For the text-containing cell, return its midpoint in [x, y] coordinate format. 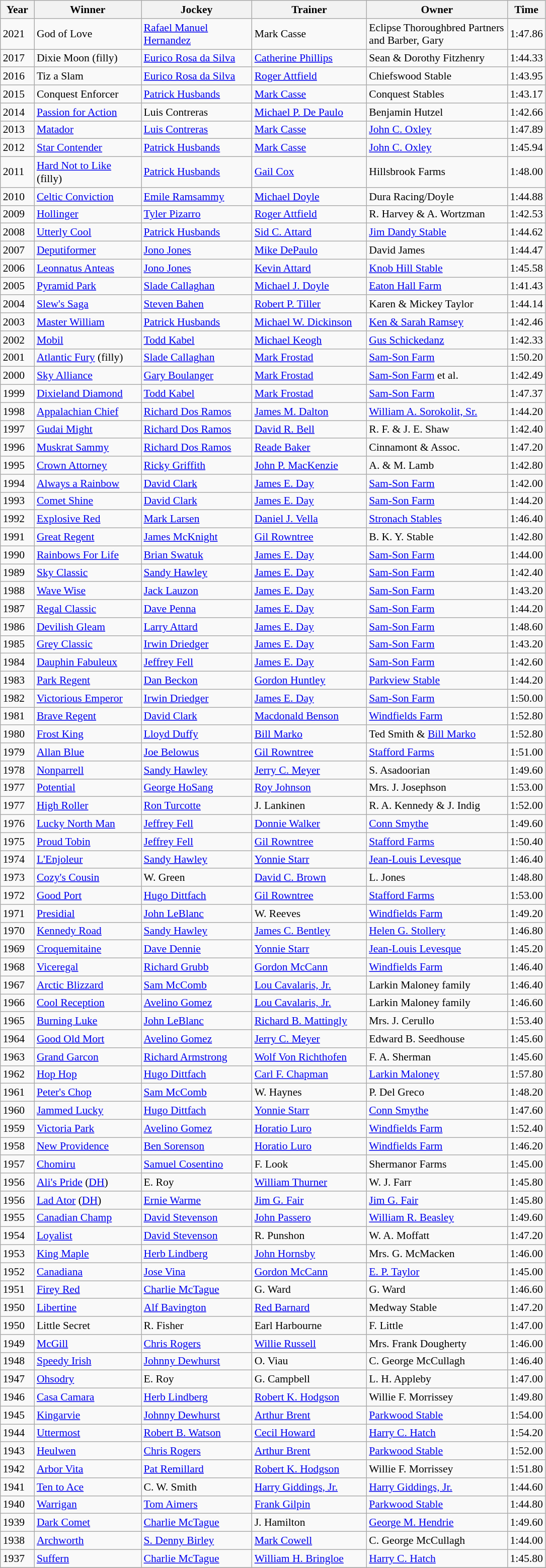
1993 [17, 501]
Good Port [88, 895]
Winner [88, 10]
2012 [17, 148]
1994 [17, 483]
Sky Alliance [88, 376]
1:46.20 [526, 1146]
G. Campbell [309, 1379]
Catherine Phillips [309, 58]
Karen & Mickey Taylor [437, 304]
1:51.80 [526, 1469]
1:47.60 [526, 1111]
W. J. Farr [437, 1182]
1:47.37 [526, 394]
1946 [17, 1397]
Pyramid Park [88, 286]
Lucky North Man [88, 824]
1:50.20 [526, 358]
Donnie Walker [309, 824]
O. Viau [309, 1361]
Sam-Son Farm et al. [437, 376]
Year [17, 10]
2013 [17, 130]
Larkin Maloney [437, 1075]
E. P. Taylor [437, 1272]
1971 [17, 914]
2008 [17, 232]
Knob Hill Stable [437, 268]
Croquemitaine [88, 949]
Eclipse Thoroughbred Partners and Barber, Gary [437, 34]
B. K. Y. Stable [437, 537]
Ten to Ace [88, 1487]
Dan Beckon [196, 681]
1:43.95 [526, 76]
1985 [17, 644]
1:47.89 [526, 130]
Lad Ator (DH) [88, 1200]
Arctic Blizzard [88, 985]
1990 [17, 555]
1:44.60 [526, 1487]
2001 [17, 358]
Warrigan [88, 1505]
R. Fisher [196, 1326]
L'Enjoleur [88, 860]
Potential [88, 788]
1:47.86 [526, 34]
1961 [17, 1093]
1976 [17, 824]
Steven Bahen [196, 304]
Trainer [309, 10]
William Thurner [309, 1182]
Passion for Action [88, 112]
1991 [17, 537]
Kingarvie [88, 1415]
Shermanor Farms [437, 1165]
A. & M. Lamb [437, 465]
R. Punshon [309, 1236]
Dura Racing/Doyle [437, 197]
Mrs. Frank Dougherty [437, 1344]
Alf Bavington [196, 1308]
Brian Swatuk [196, 555]
1966 [17, 1003]
Benjamin Hutzel [437, 112]
Sid C. Attard [309, 232]
Ken & Sarah Ramsey [437, 322]
Mike DePaulo [309, 251]
Brave Regent [88, 716]
1954 [17, 1236]
Carl F. Chapman [309, 1075]
1949 [17, 1344]
2007 [17, 251]
Sky Classic [88, 573]
Dixie Moon (filly) [88, 58]
1:53.40 [526, 1021]
1962 [17, 1075]
Heulwen [88, 1451]
Samuel Cosentino [196, 1165]
Utterly Cool [88, 232]
Tyler Pizarro [196, 214]
Star Contender [88, 148]
James M. Dalton [309, 411]
Allan Blue [88, 752]
Cool Reception [88, 1003]
1:44.80 [526, 1505]
Good Old Mort [88, 1039]
1952 [17, 1272]
Michael Keogh [309, 340]
1999 [17, 394]
Proud Tobin [88, 842]
Emile Ramsammy [196, 197]
Rainbows For Life [88, 555]
Kennedy Road [88, 931]
F. A. Sherman [437, 1057]
Dauphin Fabuleux [88, 663]
James C. Bentley [309, 931]
Edward B. Seedhouse [437, 1039]
Cecil Howard [309, 1433]
William H. Bringloe [309, 1558]
1:49.80 [526, 1397]
Chiefswood Stable [437, 76]
Michael P. De Paulo [309, 112]
Gudai Might [88, 430]
1940 [17, 1505]
Muskrat Sammy [88, 448]
1948 [17, 1361]
Casa Camara [88, 1397]
1947 [17, 1379]
Atlantic Fury (filly) [88, 358]
2000 [17, 376]
1982 [17, 698]
2002 [17, 340]
1974 [17, 860]
John Passero [309, 1218]
1:50.00 [526, 698]
2021 [17, 34]
1:44.14 [526, 304]
1941 [17, 1487]
1968 [17, 967]
W. Haynes [309, 1093]
2009 [17, 214]
1997 [17, 430]
F. Little [437, 1326]
R. Harvey & A. Wortzman [437, 214]
Rafael Manuel Hernandez [196, 34]
Frost King [88, 734]
1996 [17, 448]
Gordon Huntley [309, 681]
2006 [17, 268]
1937 [17, 1558]
Joe Belowus [196, 752]
1963 [17, 1057]
Dave Dennie [196, 949]
Cozy's Cousin [88, 878]
1970 [17, 931]
Celtic Conviction [88, 197]
Richard B. Mattingly [309, 1021]
1:52.40 [526, 1128]
Reade Baker [309, 448]
1986 [17, 627]
1:41.43 [526, 286]
Helen G. Stollery [437, 931]
1943 [17, 1451]
Grand Garcon [88, 1057]
Uttermost [88, 1433]
Jockey [196, 10]
Victoria Park [88, 1128]
Speedy Irish [88, 1361]
J. Lankinen [309, 806]
L. H. Appleby [437, 1379]
Mark Larsen [196, 519]
1:42.60 [526, 663]
Cinnamont & Assoc. [437, 448]
Roy Johnson [309, 788]
1979 [17, 752]
1:43.17 [526, 94]
Robert B. Watson [196, 1433]
1:42.33 [526, 340]
2011 [17, 172]
Frank Gilpin [309, 1505]
Little Secret [88, 1326]
1:51.00 [526, 752]
1945 [17, 1415]
1989 [17, 573]
Ernie Warme [196, 1200]
Arbor Vita [88, 1469]
Earl Harbourne [309, 1326]
Eaton Hall Farm [437, 286]
Peter's Chop [88, 1093]
1953 [17, 1254]
Kevin Attard [309, 268]
1:48.00 [526, 172]
1983 [17, 681]
1:48.20 [526, 1093]
Red Barnard [309, 1308]
Wolf Von Richthofen [309, 1057]
1973 [17, 878]
Parkview Stable [437, 681]
Viceregal [88, 967]
Sean & Dorothy Fitzhenry [437, 58]
Hillsbrook Farms [437, 172]
1995 [17, 465]
Canadian Champ [88, 1218]
2004 [17, 304]
Larry Attard [196, 627]
Hard Not to Like (filly) [88, 172]
McGill [88, 1344]
1984 [17, 663]
Nonparrell [88, 770]
Dave Penna [196, 609]
Hop Hop [88, 1075]
C. W. Smith [196, 1487]
John P. MacKenzie [309, 465]
1959 [17, 1128]
William R. Beasley [437, 1218]
Michael W. Dickinson [309, 322]
New Providence [88, 1146]
Archworth [88, 1541]
James McKnight [196, 537]
Appalachian Chief [88, 411]
1:48.60 [526, 627]
1:44.33 [526, 58]
Mrs. J. Cerullo [437, 1021]
1981 [17, 716]
F. Look [309, 1165]
Comet Shine [88, 501]
1:42.53 [526, 214]
Bill Marko [309, 734]
Hollinger [88, 214]
S. Asadoorian [437, 770]
Dixieland Diamond [88, 394]
1958 [17, 1146]
1:57.80 [526, 1075]
1:54.00 [526, 1415]
2005 [17, 286]
Slew's Saga [88, 304]
Robert P. Tiller [309, 304]
Tiz a Slam [88, 76]
1:50.40 [526, 842]
1980 [17, 734]
Richard Armstrong [196, 1057]
Crown Attorney [88, 465]
1:42.49 [526, 376]
1978 [17, 770]
1965 [17, 1021]
1988 [17, 591]
Mrs. G. McMacken [437, 1254]
David C. Brown [309, 878]
1972 [17, 895]
Libertine [88, 1308]
Ali's Pride (DH) [88, 1182]
King Maple [88, 1254]
Ricky Griffith [196, 465]
Always a Rainbow [88, 483]
Great Regent [88, 537]
Matador [88, 130]
High Roller [88, 806]
W. A. Moffatt [437, 1236]
Wave Wise [88, 591]
P. Del Greco [437, 1093]
Macdonald Benson [309, 716]
1:45.94 [526, 148]
1:44.47 [526, 251]
Gail Cox [309, 172]
W. Reeves [309, 914]
Suffern [88, 1558]
2015 [17, 94]
Dark Comet [88, 1523]
Time [526, 10]
1967 [17, 985]
1987 [17, 609]
1:42.66 [526, 112]
Ben Sorenson [196, 1146]
Firey Red [88, 1290]
Canadiana [88, 1272]
1:44.88 [526, 197]
Burning Luke [88, 1021]
Willie Russell [309, 1344]
Park Regent [88, 681]
J. Hamilton [309, 1523]
God of Love [88, 34]
Leonnatus Anteas [88, 268]
John Hornsby [309, 1254]
2003 [17, 322]
Michael J. Doyle [309, 286]
1:45.58 [526, 268]
W. Green [196, 878]
Jack Lauzon [196, 591]
1:54.20 [526, 1433]
Master William [88, 322]
1:42.00 [526, 483]
Michael Doyle [309, 197]
Jim Dandy Stable [437, 232]
Lloyd Duffy [196, 734]
Medway Stable [437, 1308]
George HoSang [196, 788]
1951 [17, 1290]
1:44.62 [526, 232]
S. Denny Birley [196, 1541]
2010 [17, 197]
1:45.20 [526, 949]
Conquest Enforcer [88, 94]
David James [437, 251]
Ted Smith & Bill Marko [437, 734]
Jammed Lucky [88, 1111]
Grey Classic [88, 644]
1960 [17, 1111]
Victorious Emperor [88, 698]
Jose Vina [196, 1272]
Ron Turcotte [196, 806]
1938 [17, 1541]
Owner [437, 10]
1975 [17, 842]
1:49.20 [526, 914]
Ohsodry [88, 1379]
R. A. Kennedy & J. Indig [437, 806]
2017 [17, 58]
Loyalist [88, 1236]
1942 [17, 1469]
Pat Remillard [196, 1469]
Presidial [88, 914]
Tom Aimers [196, 1505]
Deputiformer [88, 251]
1992 [17, 519]
Explosive Red [88, 519]
1:42.46 [526, 322]
Daniel J. Vella [309, 519]
Mrs. J. Josephson [437, 788]
David R. Bell [309, 430]
1944 [17, 1433]
Devilish Gleam [88, 627]
1:48.80 [526, 878]
Conquest Stables [437, 94]
1969 [17, 949]
R. F. & J. E. Shaw [437, 430]
Gus Schickedanz [437, 340]
2016 [17, 76]
Stronach Stables [437, 519]
Chomiru [88, 1165]
Richard Grubb [196, 967]
George M. Hendrie [437, 1523]
1:46.80 [526, 931]
Gary Boulanger [196, 376]
William A. Sorokolit, Sr. [437, 411]
1955 [17, 1218]
L. Jones [437, 878]
1939 [17, 1523]
Mark Cowell [309, 1541]
Regal Classic [88, 609]
1957 [17, 1165]
1964 [17, 1039]
1998 [17, 411]
2014 [17, 112]
Mobil [88, 340]
